Return the [X, Y] coordinate for the center point of the cell that contains the specified text.  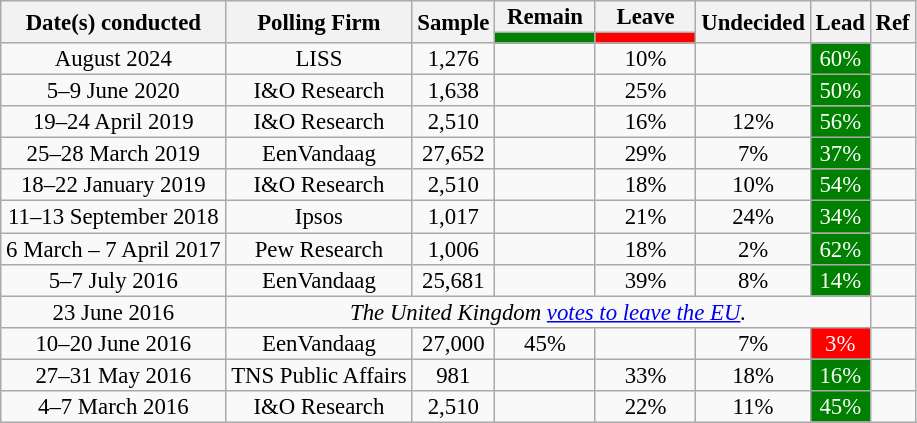
62% [840, 249]
5–9 June 2020 [114, 91]
21% [646, 217]
25–28 March 2019 [114, 154]
60% [840, 59]
56% [840, 122]
Pew Research [319, 249]
August 2024 [114, 59]
25% [646, 91]
1,638 [454, 91]
Polling Firm [319, 22]
50% [840, 91]
Undecided [753, 22]
22% [646, 407]
The United Kingdom votes to leave the EU. [548, 312]
33% [646, 375]
1,006 [454, 249]
2% [753, 249]
Lead [840, 22]
18–22 January 2019 [114, 186]
Sample [454, 22]
1,276 [454, 59]
LISS [319, 59]
10–20 June 2016 [114, 343]
3% [840, 343]
Ipsos [319, 217]
5–7 July 2016 [114, 280]
12% [753, 122]
8% [753, 280]
39% [646, 280]
19–24 April 2019 [114, 122]
1,017 [454, 217]
27,000 [454, 343]
24% [753, 217]
Date(s) conducted [114, 22]
25,681 [454, 280]
34% [840, 217]
27,652 [454, 154]
Leave [646, 17]
Remain [546, 17]
11–13 September 2018 [114, 217]
981 [454, 375]
14% [840, 280]
4–7 March 2016 [114, 407]
11% [753, 407]
23 June 2016 [114, 312]
27–31 May 2016 [114, 375]
Ref [892, 22]
TNS Public Affairs [319, 375]
37% [840, 154]
29% [646, 154]
6 March – 7 April 2017 [114, 249]
54% [840, 186]
